Output the [x, y] coordinate of the center of the cell containing the given text.  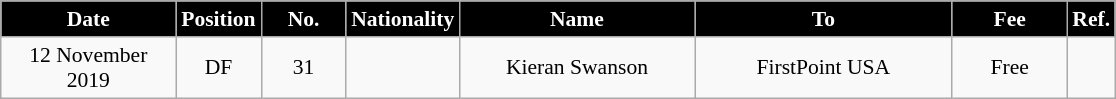
Ref. [1091, 19]
No. [304, 19]
Kieran Swanson [576, 68]
Free [1010, 68]
Position [218, 19]
DF [218, 68]
FirstPoint USA [824, 68]
Nationality [402, 19]
To [824, 19]
12 November 2019 [88, 68]
Fee [1010, 19]
31 [304, 68]
Date [88, 19]
Name [576, 19]
